Detect which cell encompasses the target text, then output its [X, Y] center coordinate. 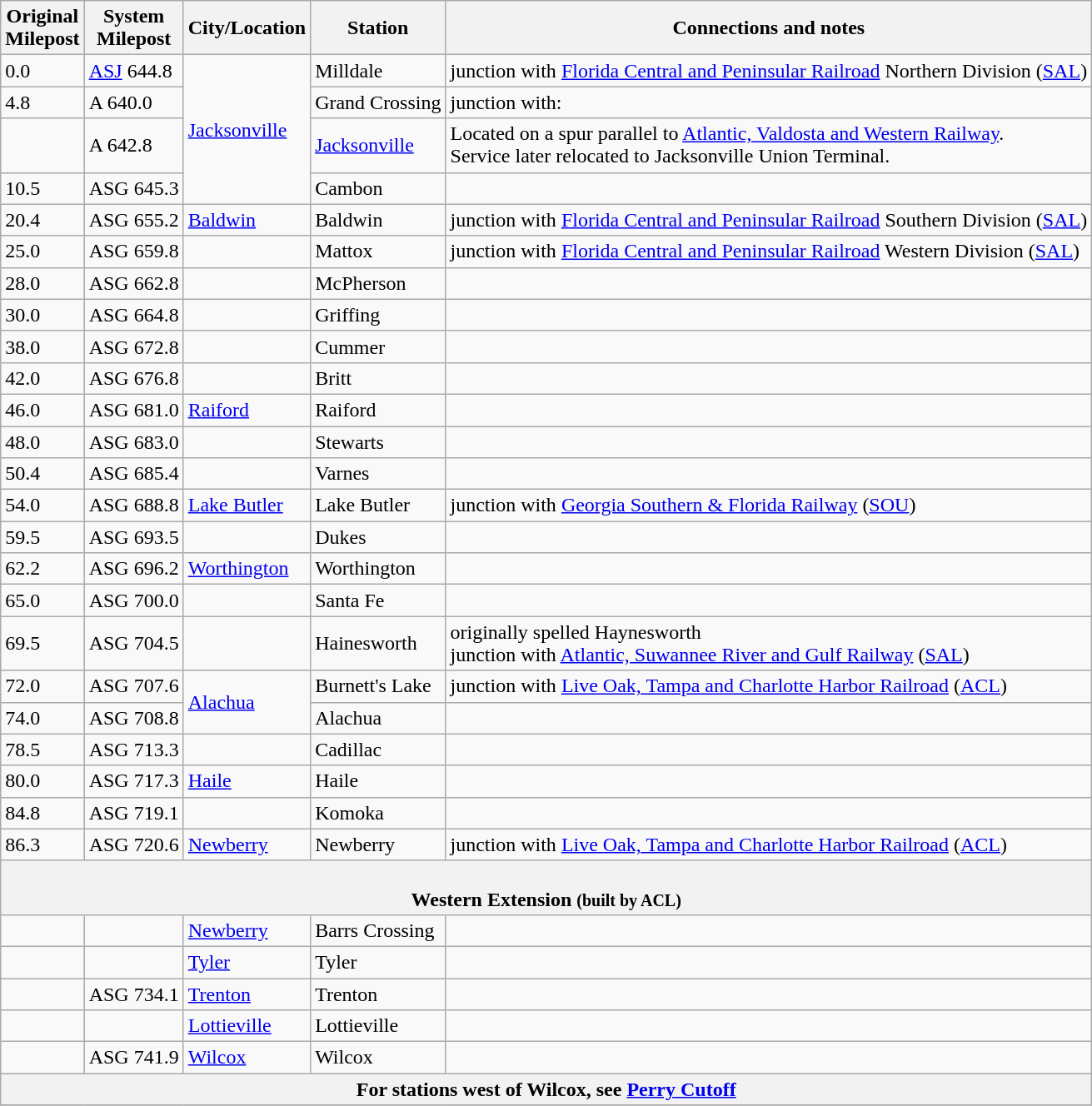
ASG 676.8 [133, 378]
Barrs Crossing [378, 930]
Komoka [378, 813]
McPherson [378, 283]
54.0 [42, 506]
ASG 685.4 [133, 474]
65.0 [42, 600]
originally spelled Haynesworthjunction with Atlantic, Suwannee River and Gulf Railway (SAL) [769, 643]
ASG 696.2 [133, 569]
Santa Fe [378, 600]
ASG 717.3 [133, 781]
ASG 741.9 [133, 1058]
Stewarts [378, 442]
78.5 [42, 750]
City/Location [247, 28]
ASG 683.0 [133, 442]
ASG 700.0 [133, 600]
80.0 [42, 781]
Burnett's Lake [378, 686]
junction with Florida Central and Peninsular Railroad Northern Division (SAL) [769, 71]
72.0 [42, 686]
42.0 [42, 378]
30.0 [42, 315]
Cadillac [378, 750]
Hainesworth [378, 643]
ASG 713.3 [133, 750]
ASG 704.5 [133, 643]
0.0 [42, 71]
59.5 [42, 537]
ASG 662.8 [133, 283]
Connections and notes [769, 28]
46.0 [42, 410]
Milldale [378, 71]
Varnes [378, 474]
Station [378, 28]
50.4 [42, 474]
OriginalMilepost [42, 28]
48.0 [42, 442]
ASG 645.3 [133, 188]
Mattox [378, 252]
62.2 [42, 569]
ASG 693.5 [133, 537]
20.4 [42, 220]
Britt [378, 378]
4.8 [42, 102]
ASG 664.8 [133, 315]
38.0 [42, 346]
25.0 [42, 252]
ASG 708.8 [133, 718]
junction with Florida Central and Peninsular Railroad Southern Division (SAL) [769, 220]
ASG 719.1 [133, 813]
Grand Crossing [378, 102]
ASG 681.0 [133, 410]
Western Extension (built by ACL) [546, 888]
ASG 734.1 [133, 994]
junction with: [769, 102]
74.0 [42, 718]
10.5 [42, 188]
Cummer [378, 346]
For stations west of Wilcox, see Perry Cutoff [546, 1089]
ASG 655.2 [133, 220]
69.5 [42, 643]
ASG 672.8 [133, 346]
Located on a spur parallel to Atlantic, Valdosta and Western Railway.Service later relocated to Jacksonville Union Terminal. [769, 145]
84.8 [42, 813]
junction with Florida Central and Peninsular Railroad Western Division (SAL) [769, 252]
ASG 707.6 [133, 686]
Griffing [378, 315]
ASJ 644.8 [133, 71]
A 640.0 [133, 102]
28.0 [42, 283]
SystemMilepost [133, 28]
ASG 688.8 [133, 506]
Cambon [378, 188]
junction with Georgia Southern & Florida Railway (SOU) [769, 506]
ASG 659.8 [133, 252]
ASG 720.6 [133, 844]
Dukes [378, 537]
86.3 [42, 844]
A 642.8 [133, 145]
